Search for the cell housing the specified text and yield its [x, y] center coordinate. 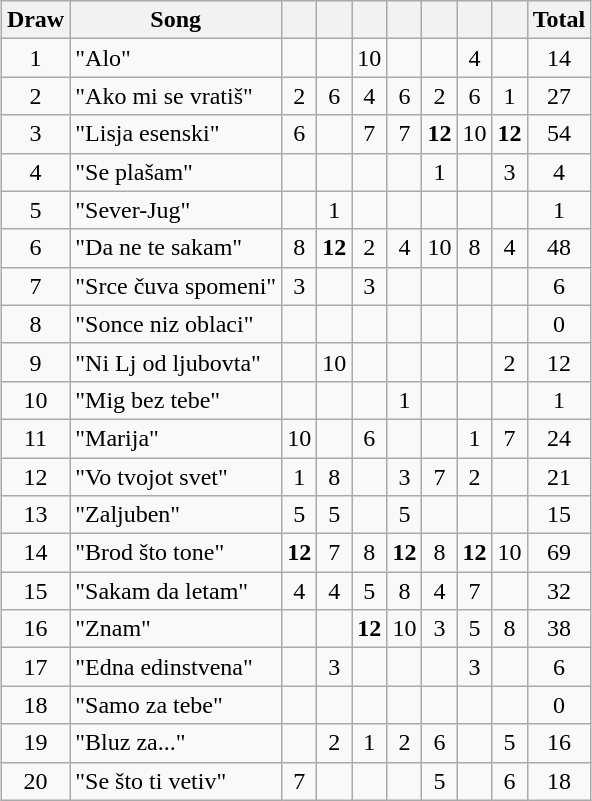
32 [559, 591]
"Sonce niz oblaci" [176, 324]
17 [35, 667]
27 [559, 96]
Song [176, 20]
"Alo" [176, 58]
"Bluz za..." [176, 743]
"Brod što tone" [176, 553]
11 [35, 438]
"Vo tvojot svet" [176, 477]
9 [35, 362]
"Sakam da letam" [176, 591]
21 [559, 477]
"Sever-Jug" [176, 210]
48 [559, 248]
24 [559, 438]
"Lisja esenski" [176, 134]
"Edna edinstvena" [176, 667]
19 [35, 743]
"Znam" [176, 629]
Draw [35, 20]
"Se što ti vetiv" [176, 781]
13 [35, 515]
"Srce čuva spomeni" [176, 286]
"Ako mi se vratiš" [176, 96]
20 [35, 781]
"Zaljuben" [176, 515]
Total [559, 20]
"Marija" [176, 438]
"Da ne te sakam" [176, 248]
69 [559, 553]
"Ni Lj od ljubovta" [176, 362]
"Se plašam" [176, 172]
"Mig bez tebe" [176, 400]
38 [559, 629]
54 [559, 134]
"Samo za tebe" [176, 705]
